For the text-containing cell, return its midpoint in (x, y) coordinate format. 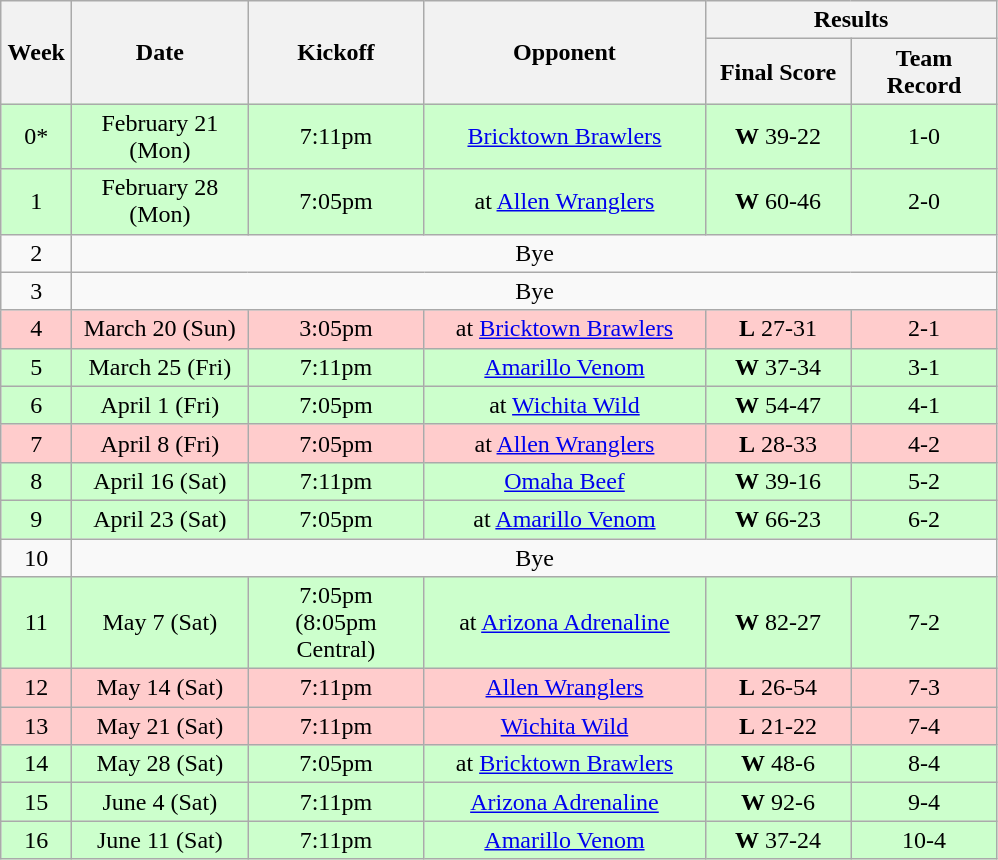
L 21-22 (778, 726)
16 (36, 840)
2-1 (924, 329)
10 (36, 557)
L 27-31 (778, 329)
8-4 (924, 764)
February 28 (Mon) (160, 202)
W 37-34 (778, 367)
9 (36, 519)
June 4 (Sat) (160, 802)
Team Record (924, 72)
9-4 (924, 802)
May 21 (Sat) (160, 726)
Allen Wranglers (564, 688)
3:05pm (336, 329)
14 (36, 764)
May 7 (Sat) (160, 623)
4-1 (924, 405)
March 25 (Fri) (160, 367)
3 (36, 291)
4-2 (924, 443)
10-4 (924, 840)
W 48-6 (778, 764)
Opponent (564, 52)
Arizona Adrenaline (564, 802)
8 (36, 481)
3-1 (924, 367)
W 54-47 (778, 405)
6 (36, 405)
L 26-54 (778, 688)
12 (36, 688)
May 28 (Sat) (160, 764)
11 (36, 623)
Final Score (778, 72)
W 39-22 (778, 136)
1 (36, 202)
5 (36, 367)
1-0 (924, 136)
L 28-33 (778, 443)
at Wichita Wild (564, 405)
W 37-24 (778, 840)
Results (851, 20)
15 (36, 802)
March 20 (Sun) (160, 329)
7-2 (924, 623)
Bricktown Brawlers (564, 136)
W 66-23 (778, 519)
Omaha Beef (564, 481)
5-2 (924, 481)
Kickoff (336, 52)
0* (36, 136)
April 1 (Fri) (160, 405)
April 16 (Sat) (160, 481)
2 (36, 253)
May 14 (Sat) (160, 688)
Wichita Wild (564, 726)
7 (36, 443)
7:05pm(8:05pm Central) (336, 623)
4 (36, 329)
7-4 (924, 726)
Date (160, 52)
W 39-16 (778, 481)
April 8 (Fri) (160, 443)
W 82-27 (778, 623)
13 (36, 726)
April 23 (Sat) (160, 519)
June 11 (Sat) (160, 840)
W 60-46 (778, 202)
7-3 (924, 688)
2-0 (924, 202)
W 92-6 (778, 802)
at Arizona Adrenaline (564, 623)
Week (36, 52)
6-2 (924, 519)
February 21 (Mon) (160, 136)
at Amarillo Venom (564, 519)
